Locate the cell with the specified text and output its (X, Y) center coordinate. 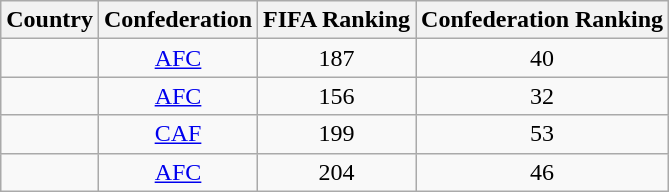
199 (337, 134)
Confederation Ranking (542, 20)
156 (337, 96)
46 (542, 172)
32 (542, 96)
FIFA Ranking (337, 20)
187 (337, 58)
40 (542, 58)
53 (542, 134)
CAF (178, 134)
Country (50, 20)
Confederation (178, 20)
204 (337, 172)
